From the cell containing the given text, extract its center point as (x, y) coordinate. 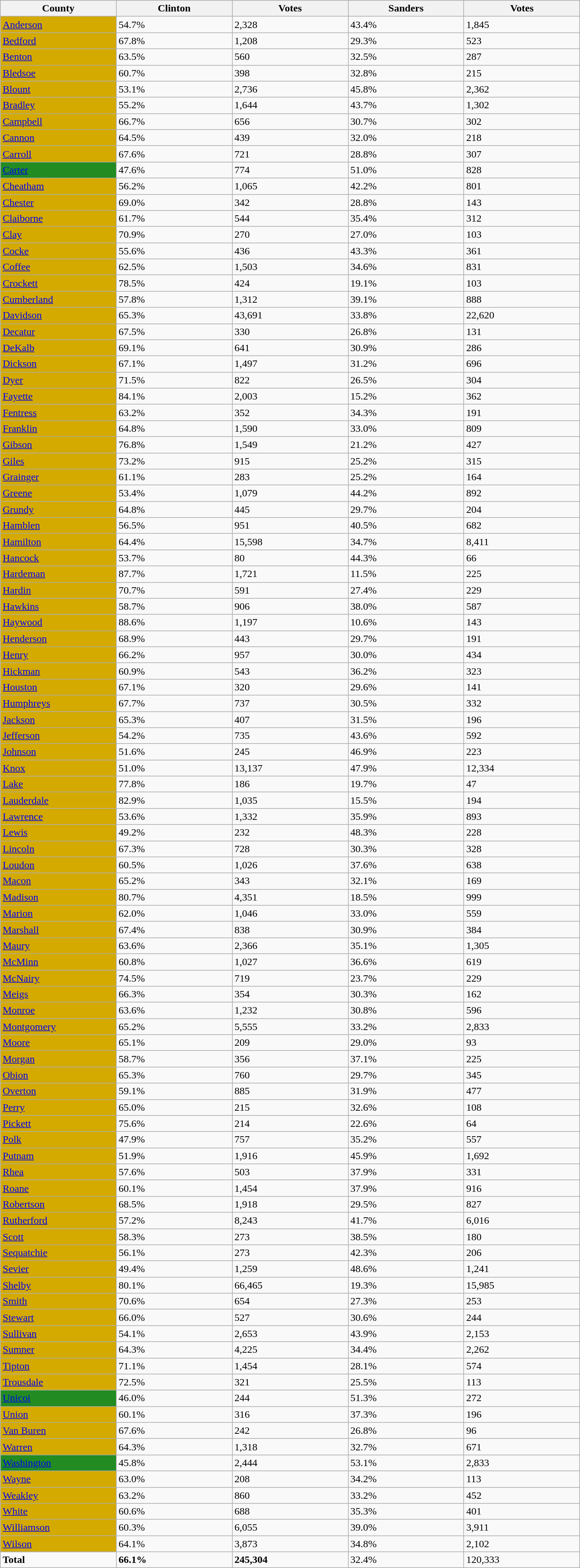
330 (290, 332)
70.7% (174, 590)
1,692 (522, 1156)
27.3% (406, 1301)
57.8% (174, 299)
72.5% (174, 1382)
21.2% (406, 445)
Hardin (59, 590)
64.5% (174, 138)
228 (522, 833)
Henry (59, 655)
Polk (59, 1140)
93 (522, 1043)
1,259 (290, 1269)
53.6% (174, 816)
Meigs (59, 994)
19.3% (406, 1285)
737 (290, 703)
223 (522, 752)
596 (522, 1011)
316 (290, 1414)
354 (290, 994)
10.6% (406, 622)
47 (522, 784)
87.7% (174, 574)
523 (522, 41)
15,985 (522, 1285)
Hancock (59, 558)
6,055 (290, 1528)
67.4% (174, 929)
80 (290, 558)
186 (290, 784)
32.7% (406, 1447)
361 (522, 251)
71.5% (174, 380)
48.6% (406, 1269)
Van Buren (59, 1430)
270 (290, 235)
60.9% (174, 671)
43.7% (406, 105)
307 (522, 154)
60.7% (174, 73)
Wayne (59, 1479)
32.4% (406, 1560)
Overton (59, 1091)
6,016 (522, 1220)
27.4% (406, 590)
DeKalb (59, 348)
1,332 (290, 816)
209 (290, 1043)
342 (290, 203)
Moore (59, 1043)
60.6% (174, 1512)
51.9% (174, 1156)
828 (522, 170)
735 (290, 736)
30.0% (406, 655)
67.8% (174, 41)
35.3% (406, 1512)
2,003 (290, 396)
827 (522, 1204)
88.6% (174, 622)
37.3% (406, 1414)
Washington (59, 1463)
445 (290, 510)
Total (59, 1560)
43.9% (406, 1334)
2,153 (522, 1334)
Rutherford (59, 1220)
2,444 (290, 1463)
164 (522, 477)
557 (522, 1140)
Warren (59, 1447)
64.4% (174, 542)
Claiborne (59, 219)
1,918 (290, 1204)
1,549 (290, 445)
34.6% (406, 267)
619 (522, 962)
208 (290, 1479)
1,305 (522, 946)
Bedford (59, 41)
37.6% (406, 865)
33.8% (406, 315)
1,197 (290, 622)
42.2% (406, 186)
Benton (59, 57)
55.2% (174, 105)
61.1% (174, 477)
Hamblen (59, 526)
60.3% (174, 1528)
214 (290, 1123)
Perry (59, 1107)
331 (522, 1172)
67.3% (174, 849)
53.7% (174, 558)
Clay (59, 235)
915 (290, 461)
Cumberland (59, 299)
Scott (59, 1237)
Madison (59, 897)
822 (290, 380)
56.2% (174, 186)
892 (522, 493)
253 (522, 1301)
60.8% (174, 962)
54.2% (174, 736)
8,243 (290, 1220)
57.6% (174, 1172)
345 (522, 1075)
69.1% (174, 348)
1,503 (290, 267)
McNairy (59, 978)
424 (290, 283)
559 (522, 913)
34.8% (406, 1544)
1,241 (522, 1269)
55.6% (174, 251)
Monroe (59, 1011)
32.0% (406, 138)
Rhea (59, 1172)
71.1% (174, 1366)
34.2% (406, 1479)
66 (522, 558)
591 (290, 590)
245 (290, 752)
32.8% (406, 73)
58.3% (174, 1237)
37.1% (406, 1059)
30.7% (406, 121)
54.1% (174, 1334)
Montgomery (59, 1027)
2,328 (290, 25)
Shelby (59, 1285)
Hamilton (59, 542)
1,208 (290, 41)
352 (290, 412)
1,497 (290, 364)
96 (522, 1430)
18.5% (406, 897)
82.9% (174, 800)
64.1% (174, 1544)
32.5% (406, 57)
1,845 (522, 25)
Humphreys (59, 703)
80.7% (174, 897)
654 (290, 1301)
Fayette (59, 396)
3,911 (522, 1528)
48.3% (406, 833)
15,598 (290, 542)
43.4% (406, 25)
343 (290, 881)
108 (522, 1107)
1,644 (290, 105)
1,079 (290, 493)
68.5% (174, 1204)
49.4% (174, 1269)
White (59, 1512)
84.1% (174, 396)
Decatur (59, 332)
15.2% (406, 396)
54.7% (174, 25)
5,555 (290, 1027)
638 (522, 865)
671 (522, 1447)
831 (522, 267)
Loudon (59, 865)
544 (290, 219)
Lawrence (59, 816)
439 (290, 138)
Crockett (59, 283)
McMinn (59, 962)
66.7% (174, 121)
Sanders (406, 8)
801 (522, 186)
320 (290, 687)
906 (290, 606)
53.4% (174, 493)
30.5% (406, 703)
Stewart (59, 1317)
63.0% (174, 1479)
63.5% (174, 57)
503 (290, 1172)
Union (59, 1414)
Cheatham (59, 186)
35.1% (406, 946)
362 (522, 396)
Weakley (59, 1495)
27.0% (406, 235)
51.6% (174, 752)
Bradley (59, 105)
1,046 (290, 913)
1,065 (290, 186)
Maury (59, 946)
4,225 (290, 1350)
162 (522, 994)
38.0% (406, 606)
County (59, 8)
304 (522, 380)
452 (522, 1495)
Jackson (59, 720)
59.1% (174, 1091)
315 (522, 461)
204 (522, 510)
70.6% (174, 1301)
587 (522, 606)
332 (522, 703)
43.3% (406, 251)
527 (290, 1317)
809 (522, 428)
323 (522, 671)
25.5% (406, 1382)
141 (522, 687)
Lincoln (59, 849)
721 (290, 154)
47.6% (174, 170)
477 (522, 1091)
Cannon (59, 138)
Robertson (59, 1204)
Putnam (59, 1156)
Anderson (59, 25)
169 (522, 881)
80.1% (174, 1285)
66.2% (174, 655)
286 (522, 348)
Carter (59, 170)
29.6% (406, 687)
66,465 (290, 1285)
15.5% (406, 800)
56.1% (174, 1253)
Knox (59, 768)
401 (522, 1512)
888 (522, 299)
28.1% (406, 1366)
696 (522, 364)
44.3% (406, 558)
Unicoi (59, 1398)
398 (290, 73)
302 (522, 121)
34.7% (406, 542)
23.7% (406, 978)
1,232 (290, 1011)
Trousdale (59, 1382)
70.9% (174, 235)
Smith (59, 1301)
43.6% (406, 736)
2,736 (290, 89)
321 (290, 1382)
32.6% (406, 1107)
194 (522, 800)
641 (290, 348)
Hickman (59, 671)
66.0% (174, 1317)
Hawkins (59, 606)
76.8% (174, 445)
Clinton (174, 8)
41.7% (406, 1220)
67.7% (174, 703)
1,916 (290, 1156)
999 (522, 897)
1,312 (290, 299)
283 (290, 477)
44.2% (406, 493)
31.2% (406, 364)
39.0% (406, 1528)
30.6% (406, 1317)
31.9% (406, 1091)
2,366 (290, 946)
312 (522, 219)
860 (290, 1495)
Jefferson (59, 736)
Blount (59, 89)
Grundy (59, 510)
39.1% (406, 299)
232 (290, 833)
49.2% (174, 833)
245,304 (290, 1560)
543 (290, 671)
31.5% (406, 720)
32.1% (406, 881)
1,027 (290, 962)
34.4% (406, 1350)
Marion (59, 913)
356 (290, 1059)
46.0% (174, 1398)
Giles (59, 461)
51.3% (406, 1398)
61.7% (174, 219)
73.2% (174, 461)
328 (522, 849)
35.4% (406, 219)
Lauderdale (59, 800)
Gibson (59, 445)
13,137 (290, 768)
443 (290, 639)
957 (290, 655)
Sevier (59, 1269)
Morgan (59, 1059)
838 (290, 929)
180 (522, 1237)
Lake (59, 784)
36.6% (406, 962)
45.9% (406, 1156)
728 (290, 849)
64 (522, 1123)
36.2% (406, 671)
Williamson (59, 1528)
916 (522, 1188)
26.5% (406, 380)
Greene (59, 493)
57.2% (174, 1220)
66.1% (174, 1560)
120,333 (522, 1560)
Grainger (59, 477)
38.5% (406, 1237)
40.5% (406, 526)
574 (522, 1366)
287 (522, 57)
66.3% (174, 994)
682 (522, 526)
131 (522, 332)
Obion (59, 1075)
29.3% (406, 41)
19.1% (406, 283)
22.6% (406, 1123)
Sullivan (59, 1334)
Macon (59, 881)
Wilson (59, 1544)
272 (522, 1398)
65.1% (174, 1043)
Davidson (59, 315)
3,873 (290, 1544)
68.9% (174, 639)
Haywood (59, 622)
757 (290, 1140)
1,026 (290, 865)
Houston (59, 687)
Pickett (59, 1123)
Dyer (59, 380)
885 (290, 1091)
69.0% (174, 203)
11.5% (406, 574)
218 (522, 138)
951 (290, 526)
Johnson (59, 752)
1,721 (290, 574)
436 (290, 251)
42.3% (406, 1253)
434 (522, 655)
688 (290, 1512)
206 (522, 1253)
67.5% (174, 332)
592 (522, 736)
4,351 (290, 897)
78.5% (174, 283)
12,334 (522, 768)
62.0% (174, 913)
74.5% (174, 978)
Franklin (59, 428)
242 (290, 1430)
62.5% (174, 267)
Fentress (59, 412)
Hardeman (59, 574)
30.8% (406, 1011)
719 (290, 978)
656 (290, 121)
1,318 (290, 1447)
Marshall (59, 929)
77.8% (174, 784)
8,411 (522, 542)
43,691 (290, 315)
Coffee (59, 267)
22,620 (522, 315)
75.6% (174, 1123)
1,302 (522, 105)
1,590 (290, 428)
19.7% (406, 784)
Carroll (59, 154)
407 (290, 720)
Henderson (59, 639)
Sequatchie (59, 1253)
384 (522, 929)
Campbell (59, 121)
Roane (59, 1188)
760 (290, 1075)
Cocke (59, 251)
Lewis (59, 833)
Sumner (59, 1350)
65.0% (174, 1107)
35.9% (406, 816)
2,362 (522, 89)
60.5% (174, 865)
Chester (59, 203)
2,262 (522, 1350)
29.5% (406, 1204)
893 (522, 816)
774 (290, 170)
34.3% (406, 412)
1,035 (290, 800)
Tipton (59, 1366)
2,102 (522, 1544)
35.2% (406, 1140)
2,653 (290, 1334)
29.0% (406, 1043)
46.9% (406, 752)
560 (290, 57)
Dickson (59, 364)
56.5% (174, 526)
Bledsoe (59, 73)
427 (522, 445)
